Scan for the cell matching the given text and deliver its [X, Y] coordinate at center. 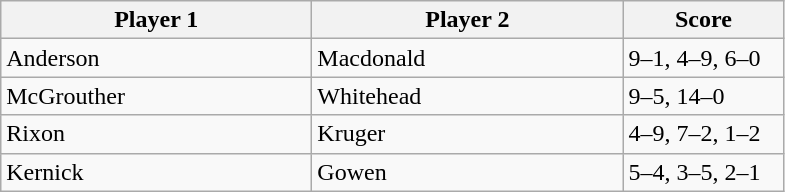
5–4, 3–5, 2–1 [704, 172]
Rixon [156, 134]
Player 1 [156, 20]
Score [704, 20]
9–1, 4–9, 6–0 [704, 58]
Gowen [468, 172]
Whitehead [468, 96]
9–5, 14–0 [704, 96]
Player 2 [468, 20]
McGrouther [156, 96]
Macdonald [468, 58]
Kruger [468, 134]
4–9, 7–2, 1–2 [704, 134]
Anderson [156, 58]
Kernick [156, 172]
